Identify which cell holds the provided text, then report its (X, Y) central coordinate. 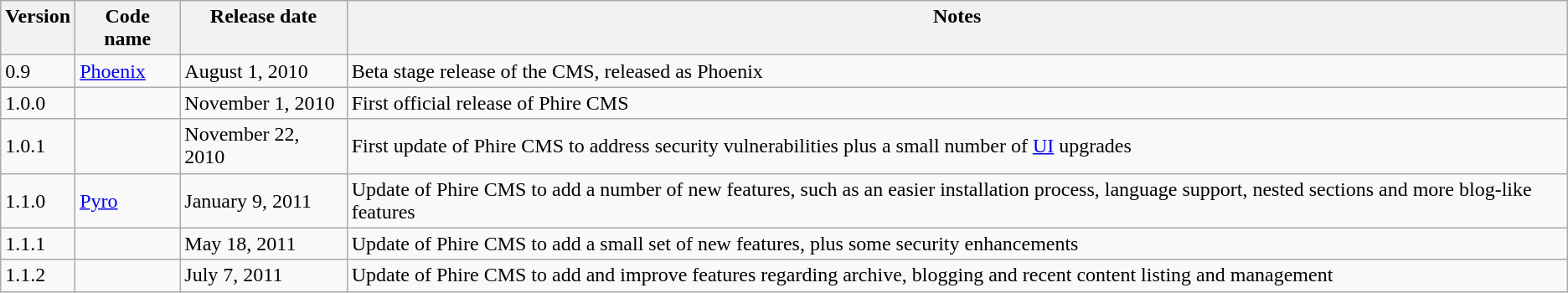
0.9 (39, 71)
First official release of Phire CMS (957, 103)
1.1.2 (39, 275)
1.0.1 (39, 146)
January 9, 2011 (263, 201)
1.1.1 (39, 244)
Update of Phire CMS to add a small set of new features, plus some security enhancements (957, 244)
November 1, 2010 (263, 103)
First update of Phire CMS to address security vulnerabilities plus a small number of UI upgrades (957, 146)
May 18, 2011 (263, 244)
Notes (957, 28)
Phoenix (127, 71)
Version (39, 28)
Beta stage release of the CMS, released as Phoenix (957, 71)
1.1.0 (39, 201)
August 1, 2010 (263, 71)
Pyro (127, 201)
Update of Phire CMS to add and improve features regarding archive, blogging and recent content listing and management (957, 275)
Code name (127, 28)
1.0.0 (39, 103)
July 7, 2011 (263, 275)
November 22, 2010 (263, 146)
Release date (263, 28)
